For the text-containing cell, return its midpoint in (X, Y) coordinate format. 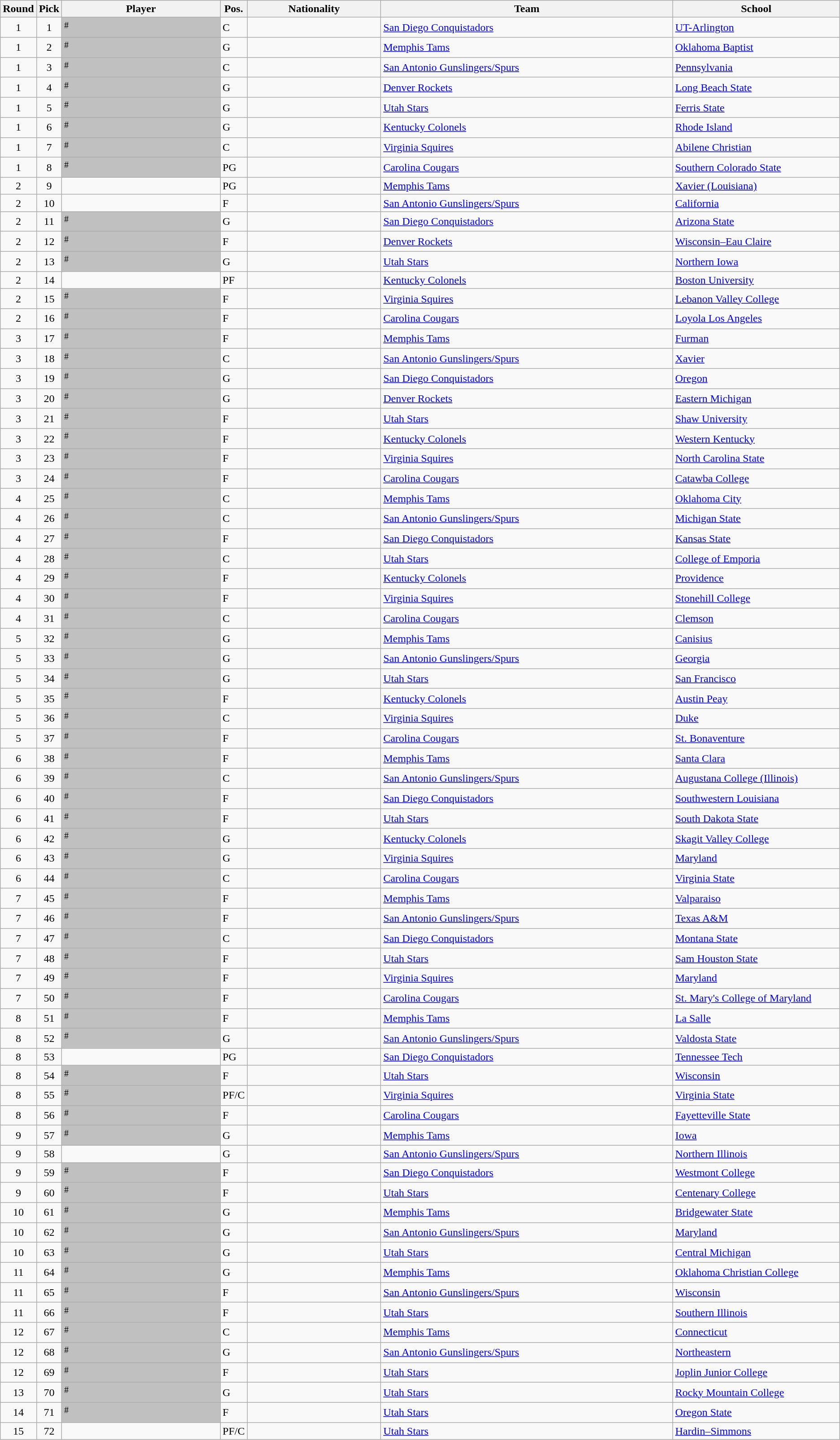
21 (49, 418)
41 (49, 818)
58 (49, 1154)
Arizona State (756, 222)
Xavier (756, 359)
30 (49, 599)
North Carolina State (756, 459)
20 (49, 398)
La Salle (756, 1019)
Santa Clara (756, 758)
59 (49, 1173)
67 (49, 1333)
School (756, 9)
62 (49, 1232)
Nationality (314, 9)
Oklahoma City (756, 499)
31 (49, 618)
Abilene Christian (756, 147)
Oregon (756, 379)
43 (49, 859)
27 (49, 538)
Pennsylvania (756, 67)
Fayetteville State (756, 1116)
Southern Colorado State (756, 168)
Northeastern (756, 1352)
38 (49, 758)
Texas A&M (756, 918)
Georgia (756, 659)
Tennessee Tech (756, 1057)
Wisconsin–Eau Claire (756, 241)
Xavier (Louisiana) (756, 186)
16 (49, 319)
Canisius (756, 639)
Stonehill College (756, 599)
Pick (49, 9)
44 (49, 879)
Montana State (756, 939)
23 (49, 459)
Eastern Michigan (756, 398)
47 (49, 939)
36 (49, 719)
45 (49, 898)
College of Emporia (756, 558)
60 (49, 1193)
49 (49, 978)
Westmont College (756, 1173)
68 (49, 1352)
51 (49, 1019)
52 (49, 1038)
Oregon State (756, 1413)
Player (141, 9)
24 (49, 478)
65 (49, 1292)
33 (49, 659)
71 (49, 1413)
57 (49, 1135)
37 (49, 739)
Connecticut (756, 1333)
56 (49, 1116)
South Dakota State (756, 818)
26 (49, 519)
69 (49, 1372)
St. Mary's College of Maryland (756, 999)
PF (233, 280)
Providence (756, 579)
66 (49, 1312)
63 (49, 1253)
39 (49, 778)
29 (49, 579)
42 (49, 838)
Southwestern Louisiana (756, 799)
Central Michigan (756, 1253)
40 (49, 799)
Boston University (756, 280)
Oklahoma Baptist (756, 48)
50 (49, 999)
Joplin Junior College (756, 1372)
Loyola Los Angeles (756, 319)
Long Beach State (756, 87)
Iowa (756, 1135)
Augustana College (Illinois) (756, 778)
22 (49, 439)
53 (49, 1057)
Team (527, 9)
Valparaiso (756, 898)
Ferris State (756, 108)
64 (49, 1273)
San Francisco (756, 678)
32 (49, 639)
Pos. (233, 9)
Northern Illinois (756, 1154)
Sam Houston State (756, 959)
55 (49, 1096)
18 (49, 359)
Valdosta State (756, 1038)
19 (49, 379)
Round (18, 9)
UT-Arlington (756, 28)
Rocky Mountain College (756, 1393)
Western Kentucky (756, 439)
Catawba College (756, 478)
17 (49, 338)
Shaw University (756, 418)
25 (49, 499)
Kansas State (756, 538)
Austin Peay (756, 698)
34 (49, 678)
48 (49, 959)
Northern Iowa (756, 261)
Hardin–Simmons (756, 1431)
72 (49, 1431)
Bridgewater State (756, 1212)
Southern Illinois (756, 1312)
70 (49, 1393)
54 (49, 1075)
California (756, 203)
Skagit Valley College (756, 838)
61 (49, 1212)
Centenary College (756, 1193)
Furman (756, 338)
Clemson (756, 618)
Rhode Island (756, 127)
46 (49, 918)
Duke (756, 719)
Michigan State (756, 519)
35 (49, 698)
St. Bonaventure (756, 739)
Lebanon Valley College (756, 299)
Oklahoma Christian College (756, 1273)
28 (49, 558)
